For the text-containing cell, return its midpoint in [X, Y] coordinate format. 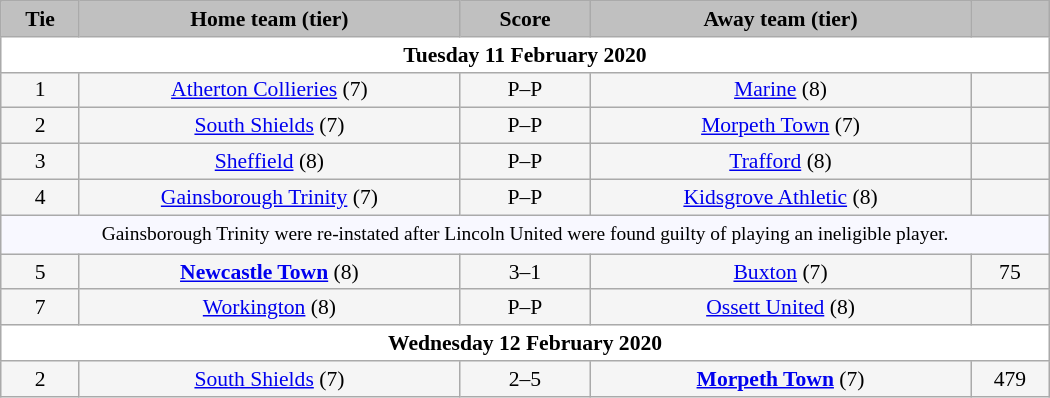
Trafford (8) [781, 162]
Workington (8) [269, 308]
7 [40, 308]
2–5 [524, 379]
4 [40, 197]
Wednesday 12 February 2020 [525, 343]
Home team (tier) [269, 19]
75 [1010, 272]
Buxton (7) [781, 272]
Kidsgrove Athletic (8) [781, 197]
Sheffield (8) [269, 162]
Tie [40, 19]
Atherton Collieries (7) [269, 90]
Newcastle Town (8) [269, 272]
Away team (tier) [781, 19]
Gainsborough Trinity (7) [269, 197]
Tuesday 11 February 2020 [525, 55]
Ossett United (8) [781, 308]
3 [40, 162]
Marine (8) [781, 90]
5 [40, 272]
Score [524, 19]
479 [1010, 379]
Gainsborough Trinity were re-instated after Lincoln United were found guilty of playing an ineligible player. [525, 234]
1 [40, 90]
3–1 [524, 272]
